Pinpoint the cell where the given text exists, returning its (x, y) midpoint coordinate. 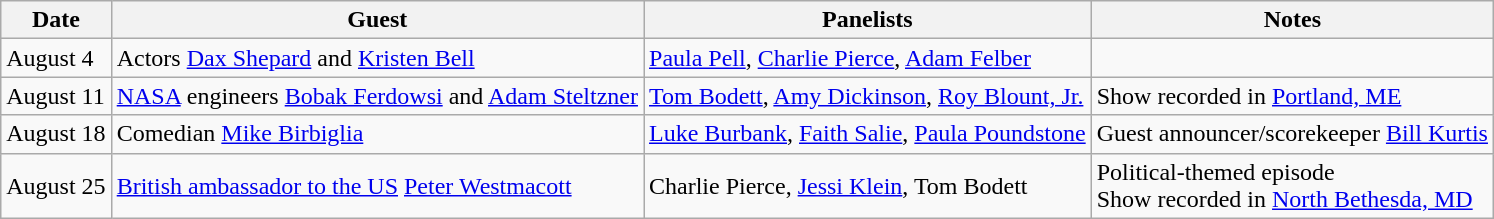
Luke Burbank, Faith Salie, Paula Poundstone (868, 134)
August 11 (56, 96)
Date (56, 20)
Comedian Mike Birbiglia (377, 134)
Guest (377, 20)
British ambassador to the US Peter Westmacott (377, 186)
Notes (1292, 20)
Guest announcer/scorekeeper Bill Kurtis (1292, 134)
August 18 (56, 134)
Actors Dax Shepard and Kristen Bell (377, 58)
Panelists (868, 20)
NASA engineers Bobak Ferdowsi and Adam Steltzner (377, 96)
Paula Pell, Charlie Pierce, Adam Felber (868, 58)
Tom Bodett, Amy Dickinson, Roy Blount, Jr. (868, 96)
August 4 (56, 58)
Political-themed episodeShow recorded in North Bethesda, MD (1292, 186)
August 25 (56, 186)
Show recorded in Portland, ME (1292, 96)
Charlie Pierce, Jessi Klein, Tom Bodett (868, 186)
